Return the [X, Y] coordinate for the center point of the cell that contains the specified text.  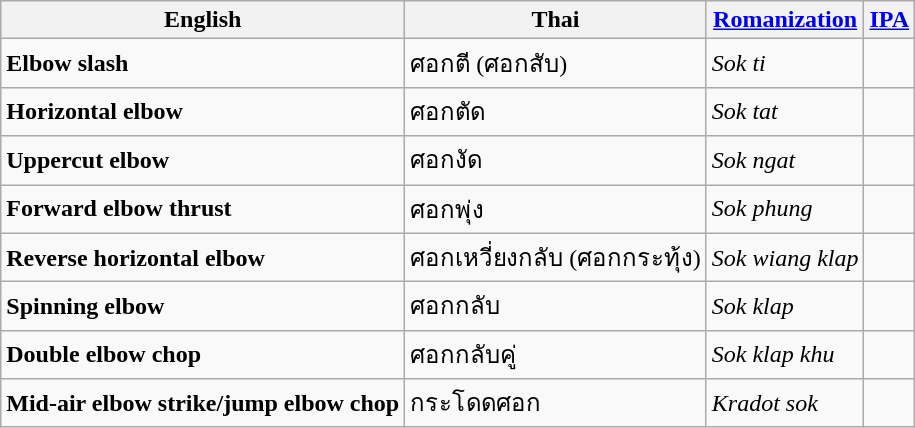
Elbow slash [203, 64]
Sok ti [785, 64]
Double elbow chop [203, 354]
Forward elbow thrust [203, 208]
ศอกงัด [556, 160]
Sok phung [785, 208]
กระโดดศอก [556, 404]
Thai [556, 20]
Sok tat [785, 112]
ศอกตัด [556, 112]
Romanization [785, 20]
ศอกพุ่ง [556, 208]
Spinning elbow [203, 306]
Sok klap khu [785, 354]
Sok ngat [785, 160]
Mid-air elbow strike/jump elbow chop [203, 404]
ศอกกลับคู่ [556, 354]
ศอกกลับ [556, 306]
Uppercut elbow [203, 160]
Horizontal elbow [203, 112]
IPA [890, 20]
ศอกเหวี่ยงกลับ (ศอกกระทุ้ง) [556, 258]
English [203, 20]
Sok wiang klap [785, 258]
Reverse horizontal elbow [203, 258]
ศอกตี (ศอกสับ) [556, 64]
Kradot sok [785, 404]
Sok klap [785, 306]
